Locate the cell with the specified text and output its (x, y) center coordinate. 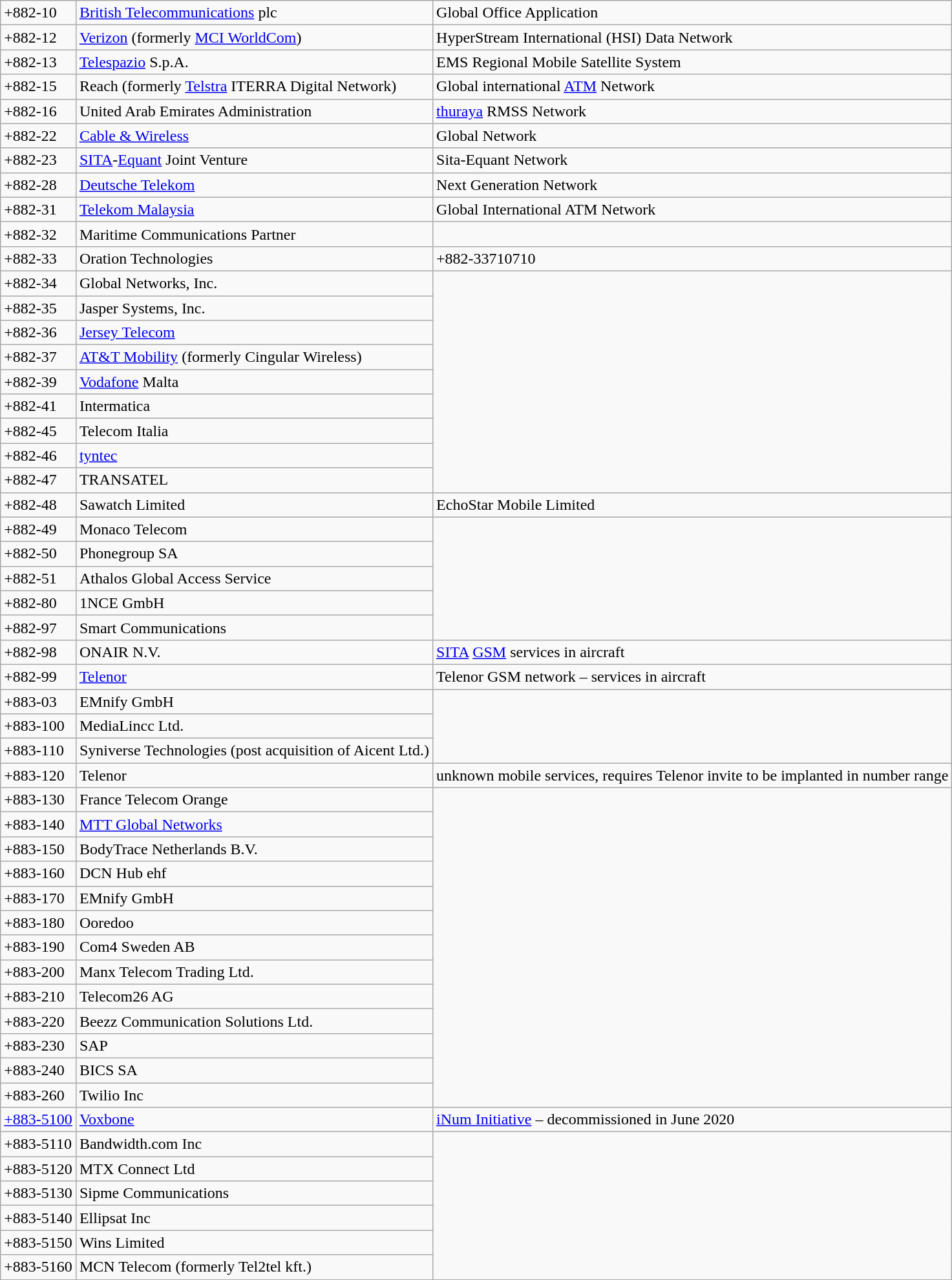
+883-5140 (39, 1218)
+882-99 (39, 677)
+883-110 (39, 751)
EMS Regional Mobile Satellite System (693, 62)
+882-34 (39, 283)
+883-5110 (39, 1144)
+883-180 (39, 923)
Cable & Wireless (254, 136)
France Telecom Orange (254, 800)
Com4 Sweden AB (254, 947)
+883-210 (39, 996)
Jersey Telecom (254, 333)
unknown mobile services, requires Telenor invite to be implanted in number range (693, 775)
+882-15 (39, 87)
+882-39 (39, 382)
+883-5100 (39, 1120)
MTX Connect Ltd (254, 1169)
Beezz Communication Solutions Ltd. (254, 1021)
+882-16 (39, 111)
SITA-Equant Joint Venture (254, 160)
+882-28 (39, 185)
Sita-Equant Network (693, 160)
+882-10 (39, 13)
+882-33710710 (693, 258)
+883-140 (39, 824)
Sawatch Limited (254, 505)
+882-48 (39, 505)
+882-33 (39, 258)
MTT Global Networks (254, 824)
+883-190 (39, 947)
+883-240 (39, 1070)
+882-13 (39, 62)
AT&T Mobility (formerly Cingular Wireless) (254, 357)
Global international ATM Network (693, 87)
+882-45 (39, 431)
+883-230 (39, 1045)
+882-51 (39, 578)
Telespazio S.p.A. (254, 62)
Intermatica (254, 406)
1NCE GmbH (254, 603)
+883-200 (39, 972)
+883-5130 (39, 1193)
Deutsche Telekom (254, 185)
iNum Initiative – decommissioned in June 2020 (693, 1120)
+883-5120 (39, 1169)
+882-32 (39, 234)
Next Generation Network (693, 185)
SITA GSM services in aircraft (693, 652)
+882-22 (39, 136)
Oration Technologies (254, 258)
+882-97 (39, 627)
+882-80 (39, 603)
+883-100 (39, 726)
Telecom Italia (254, 431)
thuraya RMSS Network (693, 111)
+882-36 (39, 333)
Vodafone Malta (254, 382)
Maritime Communications Partner (254, 234)
Twilio Inc (254, 1095)
EchoStar Mobile Limited (693, 505)
British Telecommunications plc (254, 13)
BICS SA (254, 1070)
Monaco Telecom (254, 529)
Ellipsat Inc (254, 1218)
+883-5160 (39, 1267)
Global Office Application (693, 13)
Athalos Global Access Service (254, 578)
Manx Telecom Trading Ltd. (254, 972)
+883-150 (39, 849)
+883-130 (39, 800)
+882-35 (39, 308)
+883-03 (39, 701)
+882-31 (39, 209)
TRANSATEL (254, 480)
+882-37 (39, 357)
+882-46 (39, 456)
+882-98 (39, 652)
BodyTrace Netherlands B.V. (254, 849)
+883-160 (39, 874)
+882-49 (39, 529)
HyperStream International (HSI) Data Network (693, 37)
Wins Limited (254, 1243)
Sipme Communications (254, 1193)
+883-170 (39, 898)
+882-12 (39, 37)
Phonegroup SA (254, 554)
Global Network (693, 136)
+883-120 (39, 775)
+883-5150 (39, 1243)
Telecom26 AG (254, 996)
+882-47 (39, 480)
MediaLincc Ltd. (254, 726)
+883-220 (39, 1021)
Voxbone (254, 1120)
Bandwidth.com Inc (254, 1144)
Ooredoo (254, 923)
Telenor GSM network – services in aircraft (693, 677)
SAP (254, 1045)
Syniverse Technologies (post acquisition of Aicent Ltd.) (254, 751)
MCN Telecom (formerly Tel2tel kft.) (254, 1267)
Jasper Systems, Inc. (254, 308)
+882-50 (39, 554)
Verizon (formerly MCI WorldCom) (254, 37)
+882-41 (39, 406)
DCN Hub ehf (254, 874)
+883-260 (39, 1095)
tyntec (254, 456)
ONAIR N.V. (254, 652)
Telekom Malaysia (254, 209)
Reach (formerly Telstra ITERRA Digital Network) (254, 87)
Smart Communications (254, 627)
+882-23 (39, 160)
Global International ATM Network (693, 209)
United Arab Emirates Administration (254, 111)
Global Networks, Inc. (254, 283)
